Pinpoint the cell where the given text exists, returning its [x, y] midpoint coordinate. 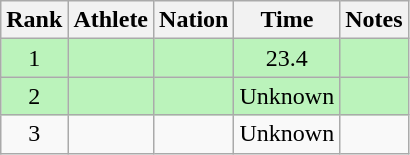
2 [34, 96]
3 [34, 134]
23.4 [287, 58]
Rank [34, 20]
Time [287, 20]
Athlete [111, 20]
1 [34, 58]
Notes [374, 20]
Nation [194, 20]
